From the cell containing the given text, extract its center point as [x, y] coordinate. 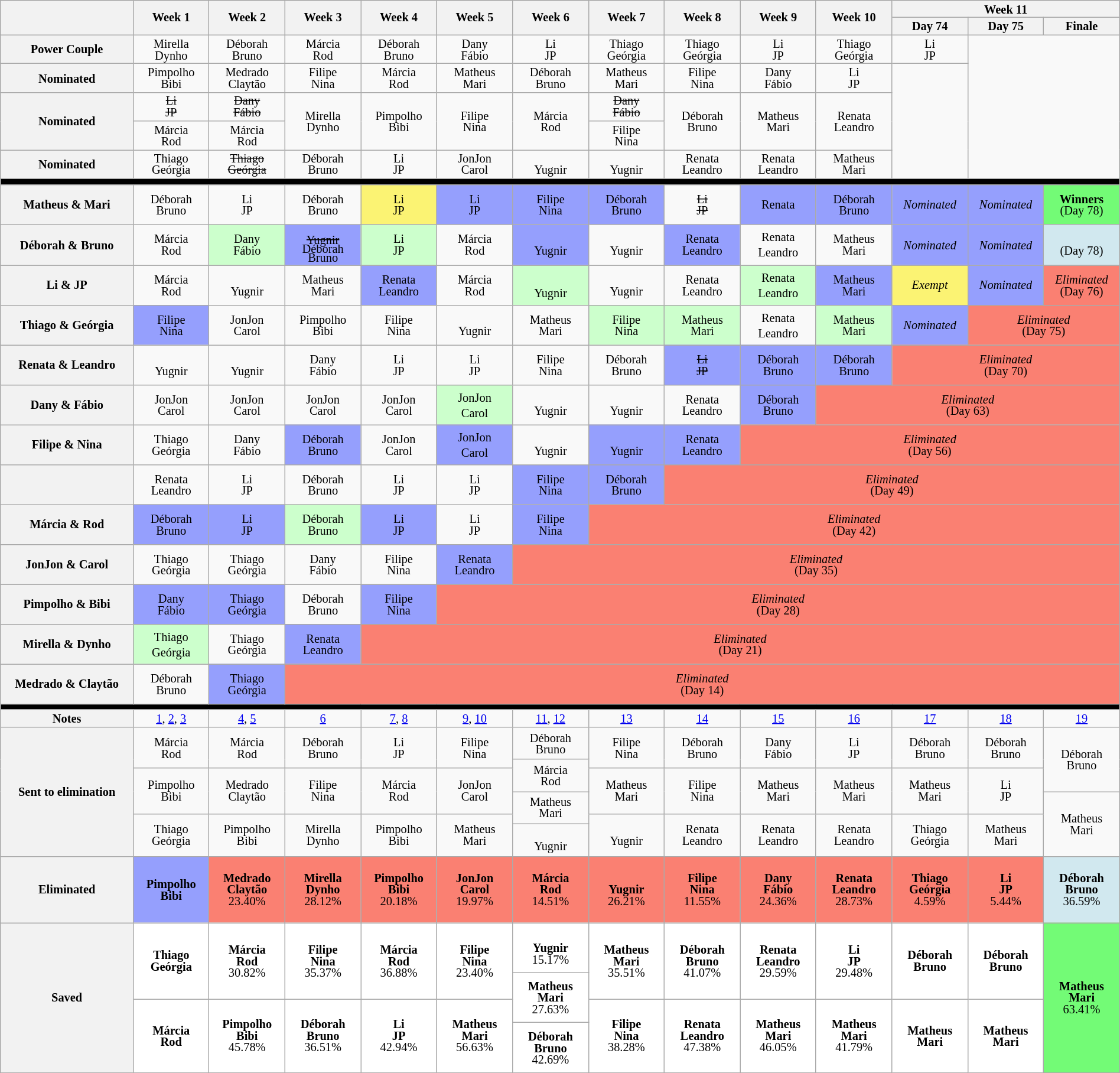
Week 6 [551, 17]
18 [1005, 718]
FilipeNina38.28% [626, 1036]
14 [702, 718]
Eliminated(Day 14) [702, 684]
Yugnir15.17% [551, 948]
Exempt [930, 285]
RenataLeandro47.38% [702, 1036]
Li & JP [67, 285]
Sent to elimination [67, 792]
Week 8 [702, 17]
Eliminated(Day 75) [1043, 325]
Déborah & Bruno [67, 245]
MatheusMari46.05% [778, 1036]
DanyFábio24.36% [778, 889]
LiJP29.48% [854, 961]
MárciaRod30.82% [247, 961]
Thiago & Geórgia [67, 325]
7, 8 [399, 718]
RenataLeandro28.73% [854, 889]
Week 10 [854, 17]
19 [1082, 718]
16 [854, 718]
Week 1 [171, 17]
PimpolhoBibi20.18% [399, 889]
Eliminated(Day 35) [816, 564]
MatheusMari63.41% [1082, 997]
DéborahBruno42.69% [551, 1047]
(Day 78) [1082, 245]
Week 11 [1005, 8]
11, 12 [551, 718]
Medrado & Claytão [67, 684]
Eliminated(Day 56) [930, 445]
DéborahBruno36.51% [323, 1036]
Eliminated [67, 889]
Eliminated(Day 63) [968, 405]
MárciaRod14.51% [551, 889]
Renata [778, 204]
MatheusMari56.63% [474, 1036]
Week 9 [778, 17]
MirellaDynho28.12% [323, 889]
MatheusMari35.51% [626, 961]
YugnirDéborahBruno [323, 245]
FilipeNina23.40% [474, 961]
Eliminated(Day 42) [854, 525]
LiJP5.44% [1005, 889]
Day 74 [930, 26]
Week 3 [323, 17]
MatheusMari41.79% [854, 1036]
Pimpolho & Bibi [67, 604]
13 [626, 718]
JonJonCarol19.97% [474, 889]
Day 75 [1005, 26]
FilipeNina11.55% [702, 889]
Week 2 [247, 17]
Dany & Fábio [67, 405]
Eliminated(Day 70) [1005, 365]
MedradoClaytão23.40% [247, 889]
MatheusMari27.63% [551, 997]
Mirella & Dynho [67, 644]
17 [930, 718]
15 [778, 718]
DéborahBruno36.59% [1082, 889]
Eliminated(Day 76) [1082, 285]
Saved [67, 997]
Eliminated(Day 49) [892, 485]
PimpolhoBibi45.78% [247, 1036]
Week 4 [399, 17]
4, 5 [247, 718]
RenataLeandro29.59% [778, 961]
Power Couple [67, 50]
6 [323, 718]
Filipe & Nina [67, 445]
Renata & Leandro [67, 365]
Week 7 [626, 17]
9, 10 [474, 718]
Yugnir26.21% [626, 889]
Eliminated(Day 28) [778, 604]
Week 5 [474, 17]
Eliminated(Day 21) [740, 644]
Notes [67, 718]
LiJP42.94% [399, 1036]
JonJon & Carol [67, 564]
Finale [1082, 26]
1, 2, 3 [171, 718]
Winners(Day 78) [1082, 204]
MárciaRod36.88% [399, 961]
ThiagoGeórgia4.59% [930, 889]
FilipeNina35.37% [323, 961]
DéborahBruno41.07% [702, 961]
Márcia & Rod [67, 525]
Matheus & Mari [67, 204]
